For the text-containing cell, return its midpoint in (X, Y) coordinate format. 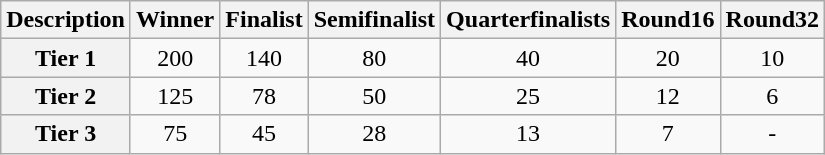
140 (264, 58)
Tier 3 (66, 134)
45 (264, 134)
10 (772, 58)
6 (772, 96)
12 (668, 96)
Tier 1 (66, 58)
20 (668, 58)
28 (374, 134)
13 (528, 134)
40 (528, 58)
Semifinalist (374, 20)
200 (174, 58)
50 (374, 96)
Tier 2 (66, 96)
80 (374, 58)
75 (174, 134)
Quarterfinalists (528, 20)
Winner (174, 20)
25 (528, 96)
Round32 (772, 20)
Finalist (264, 20)
- (772, 134)
125 (174, 96)
Description (66, 20)
78 (264, 96)
7 (668, 134)
Round16 (668, 20)
